Capture the cell that displays the provided text and extract its [x, y] central coordinate. 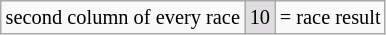
10 [260, 17]
second column of every race [123, 17]
= race result [330, 17]
